Detect which cell encompasses the target text, then output its [X, Y] center coordinate. 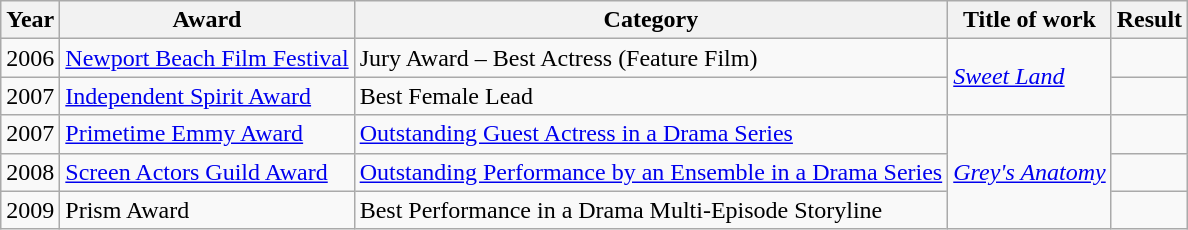
Year [30, 20]
Title of work [1030, 20]
2008 [30, 172]
Independent Spirit Award [207, 96]
2006 [30, 58]
Sweet Land [1030, 77]
Outstanding Guest Actress in a Drama Series [651, 134]
Primetime Emmy Award [207, 134]
Newport Beach Film Festival [207, 58]
Grey's Anatomy [1030, 172]
Award [207, 20]
Outstanding Performance by an Ensemble in a Drama Series [651, 172]
Prism Award [207, 210]
2009 [30, 210]
Jury Award – Best Actress (Feature Film) [651, 58]
Result [1149, 20]
Screen Actors Guild Award [207, 172]
Best Female Lead [651, 96]
Category [651, 20]
Best Performance in a Drama Multi-Episode Storyline [651, 210]
